Search for the cell housing the specified text and yield its [X, Y] center coordinate. 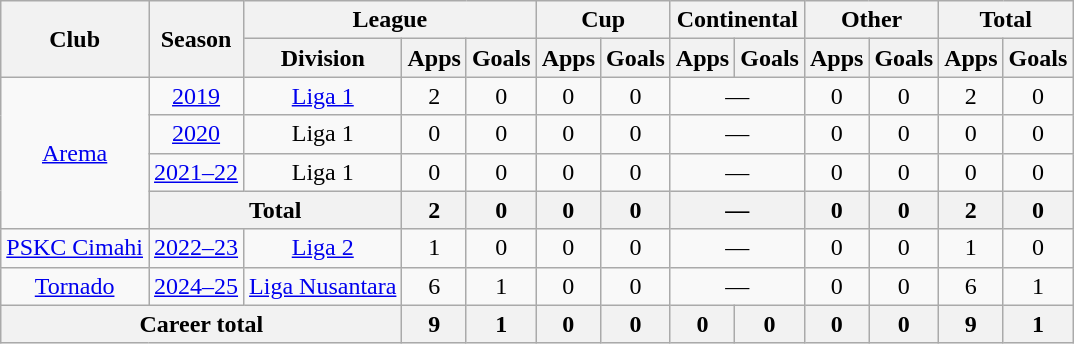
Division [323, 58]
PSKC Cimahi [75, 248]
2019 [196, 96]
Other [871, 20]
Tornado [75, 286]
2021–22 [196, 172]
Cup [603, 20]
Liga Nusantara [323, 286]
Club [75, 39]
Career total [202, 324]
2022–23 [196, 248]
Liga 2 [323, 248]
Continental [737, 20]
Season [196, 39]
League [390, 20]
Arema [75, 153]
2024–25 [196, 286]
2020 [196, 134]
